Return [X, Y] of the center of cell containing provided text 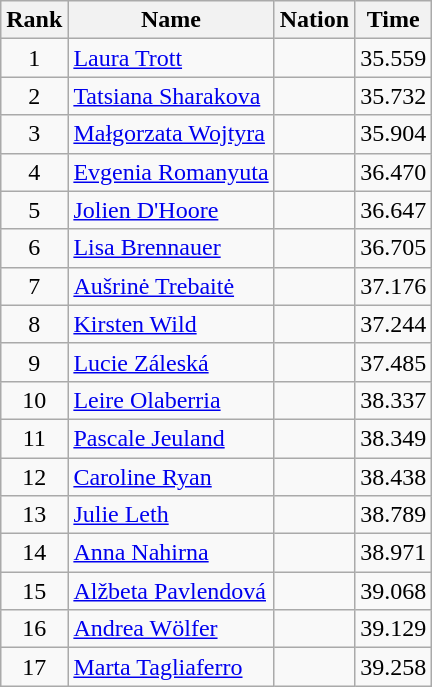
37.485 [394, 362]
7 [34, 286]
36.647 [394, 210]
4 [34, 172]
Marta Tagliaferro [171, 667]
13 [34, 515]
8 [34, 324]
35.559 [394, 58]
39.258 [394, 667]
17 [34, 667]
Time [394, 20]
Tatsiana Sharakova [171, 96]
5 [34, 210]
Lisa Brennauer [171, 248]
Evgenia Romanyuta [171, 172]
Leire Olaberria [171, 400]
36.470 [394, 172]
Caroline Ryan [171, 477]
9 [34, 362]
Laura Trott [171, 58]
11 [34, 438]
Lucie Záleská [171, 362]
38.789 [394, 515]
38.349 [394, 438]
1 [34, 58]
Nation [314, 20]
2 [34, 96]
38.438 [394, 477]
Kirsten Wild [171, 324]
38.971 [394, 553]
Jolien D'Hoore [171, 210]
Małgorzata Wojtyra [171, 134]
12 [34, 477]
39.129 [394, 629]
Pascale Jeuland [171, 438]
16 [34, 629]
37.244 [394, 324]
37.176 [394, 286]
3 [34, 134]
6 [34, 248]
10 [34, 400]
Andrea Wölfer [171, 629]
35.904 [394, 134]
Name [171, 20]
15 [34, 591]
Aušrinė Trebaitė [171, 286]
39.068 [394, 591]
Julie Leth [171, 515]
14 [34, 553]
38.337 [394, 400]
Rank [34, 20]
35.732 [394, 96]
36.705 [394, 248]
Anna Nahirna [171, 553]
Alžbeta Pavlendová [171, 591]
